Search for the cell housing the specified text and yield its (x, y) center coordinate. 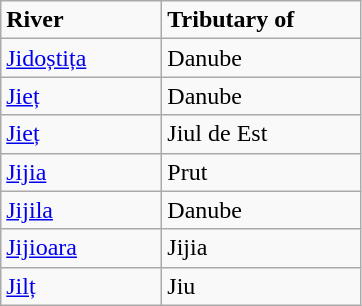
Jijila (82, 210)
Prut (262, 172)
Jijioara (82, 248)
Jilț (82, 286)
Jiu (262, 286)
River (82, 20)
Jiul de Est (262, 134)
Tributary of (262, 20)
Jidoștița (82, 58)
